Return the [X, Y] coordinate for the center point of the cell that contains the specified text.  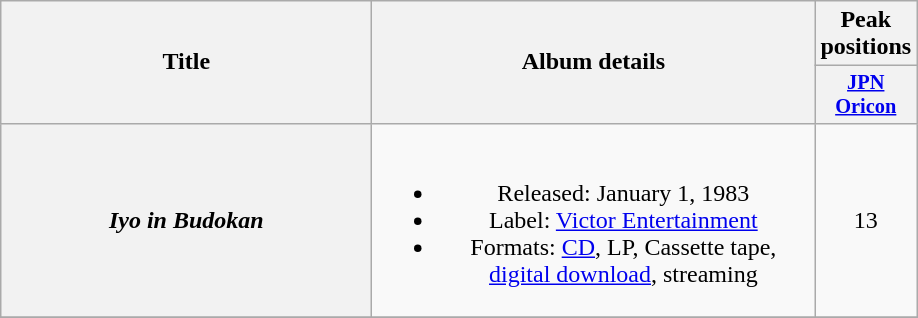
Peak positions [866, 34]
13 [866, 220]
Title [186, 62]
JPNOricon [866, 95]
Album details [594, 62]
Iyo in Budokan [186, 220]
Released: January 1, 1983Label: Victor EntertainmentFormats: CD, LP, Cassette tape, digital download, streaming [594, 220]
